Scan for the cell matching the given text and deliver its [X, Y] coordinate at center. 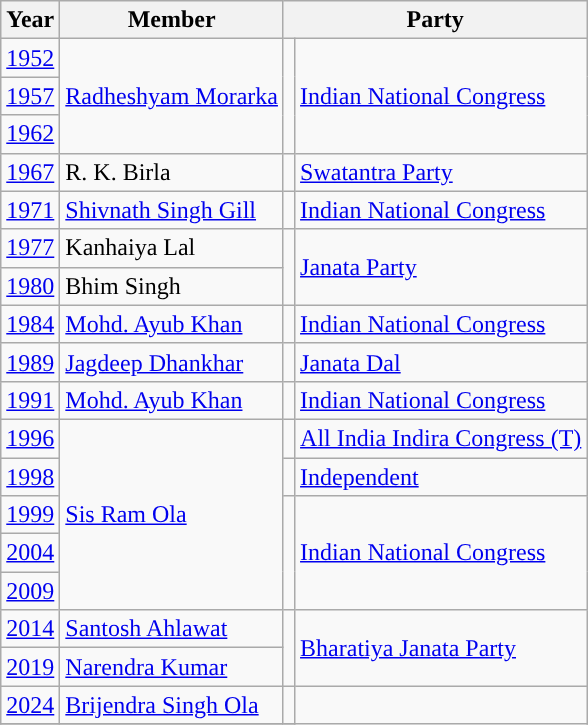
All India Indira Congress (T) [441, 438]
Member [172, 20]
2004 [30, 553]
Independent [441, 477]
2019 [30, 667]
Sis Ram Ola [172, 514]
Janata Party [441, 267]
1980 [30, 286]
1996 [30, 438]
Santosh Ahlawat [172, 629]
Brijendra Singh Ola [172, 705]
Party [434, 20]
2024 [30, 705]
1999 [30, 515]
Year [30, 20]
1984 [30, 324]
1998 [30, 477]
Janata Dal [441, 362]
Shivnath Singh Gill [172, 210]
1962 [30, 134]
1967 [30, 172]
1991 [30, 400]
1989 [30, 362]
Kanhaiya Lal [172, 248]
1952 [30, 58]
2014 [30, 629]
2009 [30, 591]
Swatantra Party [441, 172]
1977 [30, 248]
Narendra Kumar [172, 667]
1957 [30, 96]
R. K. Birla [172, 172]
Radheshyam Morarka [172, 96]
Bhim Singh [172, 286]
1971 [30, 210]
Jagdeep Dhankhar [172, 362]
Bharatiya Janata Party [441, 648]
